Output the [X, Y] coordinate of the center of the cell containing the given text.  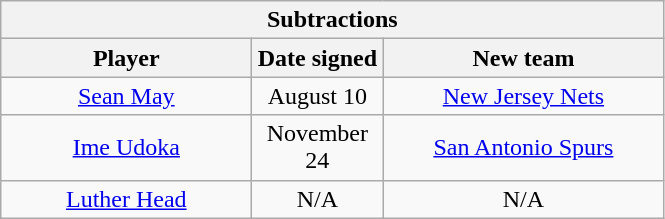
August 10 [318, 96]
Sean May [126, 96]
Subtractions [332, 20]
Luther Head [126, 199]
Player [126, 58]
San Antonio Spurs [524, 148]
Date signed [318, 58]
New Jersey Nets [524, 96]
New team [524, 58]
Ime Udoka [126, 148]
November 24 [318, 148]
